Find where the given text appears and provide that cell's center as (X, Y) coordinate. 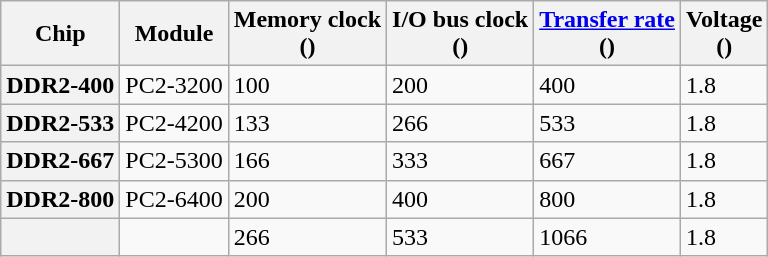
PC2-3200 (174, 85)
Memory clock() (307, 34)
Transfer rate() (608, 34)
166 (307, 161)
133 (307, 123)
PC2-6400 (174, 199)
I/O bus clock() (460, 34)
Module (174, 34)
DDR2-533 (60, 123)
800 (608, 199)
DDR2-667 (60, 161)
PC2-5300 (174, 161)
667 (608, 161)
DDR2-400 (60, 85)
DDR2-800 (60, 199)
1066 (608, 237)
Voltage() (724, 34)
PC2-4200 (174, 123)
100 (307, 85)
Chip (60, 34)
333 (460, 161)
